Find where the given text appears and provide that cell's center as (x, y) coordinate. 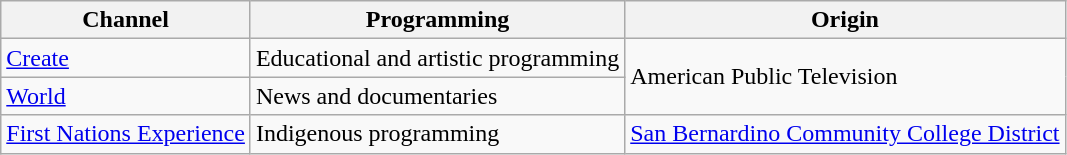
Educational and artistic programming (437, 58)
Channel (126, 20)
Indigenous programming (437, 134)
Origin (845, 20)
World (126, 96)
Programming (437, 20)
Create (126, 58)
American Public Television (845, 77)
San Bernardino Community College District (845, 134)
News and documentaries (437, 96)
First Nations Experience (126, 134)
